Extract the [X, Y] coordinate from the center of the cell holding the provided text.  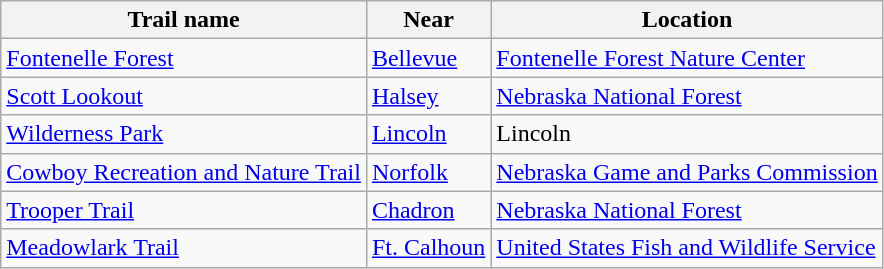
Location [687, 20]
Bellevue [428, 58]
Nebraska Game and Parks Commission [687, 172]
Fontenelle Forest Nature Center [687, 58]
Scott Lookout [184, 96]
Trooper Trail [184, 210]
Near [428, 20]
Ft. Calhoun [428, 248]
Wilderness Park [184, 134]
Norfolk [428, 172]
Trail name [184, 20]
Fontenelle Forest [184, 58]
Chadron [428, 210]
Meadowlark Trail [184, 248]
Halsey [428, 96]
Cowboy Recreation and Nature Trail [184, 172]
United States Fish and Wildlife Service [687, 248]
